Capture the cell that displays the provided text and extract its [X, Y] central coordinate. 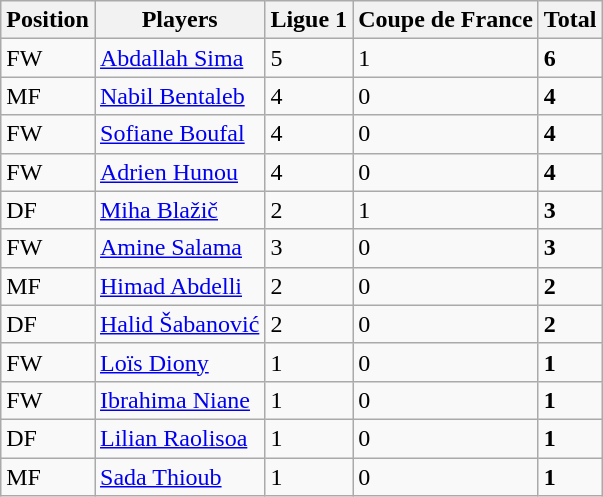
Position [48, 20]
Nabil Bentaleb [179, 96]
Total [570, 20]
Halid Šabanović [179, 324]
Ibrahima Niane [179, 400]
Players [179, 20]
Sada Thioub [179, 477]
Lilian Raolisoa [179, 438]
Loïs Diony [179, 362]
Coupe de France [446, 20]
5 [309, 58]
Ligue 1 [309, 20]
Himad Abdelli [179, 286]
Amine Salama [179, 248]
Abdallah Sima [179, 58]
Sofiane Boufal [179, 134]
6 [570, 58]
Adrien Hunou [179, 172]
Miha Blažič [179, 210]
